Capture the cell that displays the provided text and extract its (x, y) central coordinate. 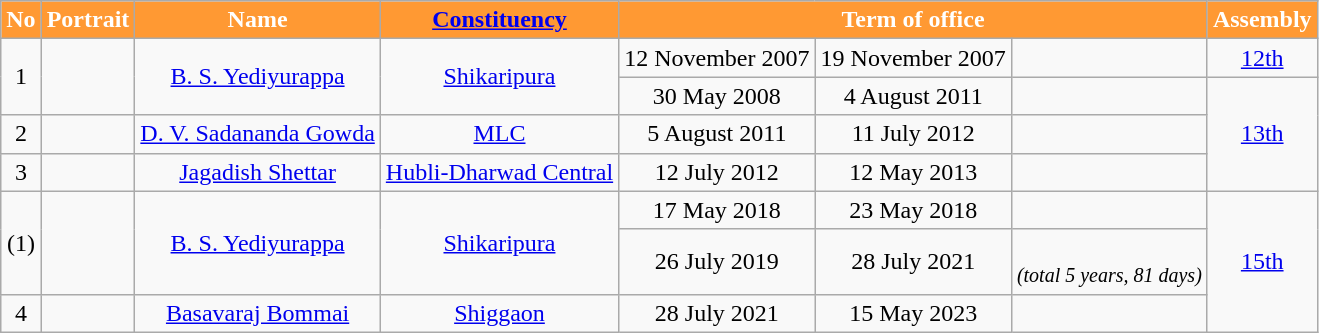
Name (258, 20)
4 August 2011 (913, 96)
4 (21, 313)
Basavaraj Bommai (258, 313)
15 May 2023 (913, 313)
12 May 2013 (913, 172)
Constituency (499, 20)
23 May 2018 (913, 210)
D. V. Sadananda Gowda (258, 134)
No (21, 20)
1 (21, 77)
17 May 2018 (717, 210)
12 July 2012 (717, 172)
26 July 2019 (717, 262)
12th (1262, 58)
13th (1262, 134)
Jagadish Shettar (258, 172)
30 May 2008 (717, 96)
12 November 2007 (717, 58)
(total 5 years, 81 days) (1109, 262)
3 (21, 172)
Term of office (914, 20)
11 July 2012 (913, 134)
15th (1262, 262)
MLC (499, 134)
(1) (21, 242)
Assembly (1262, 20)
Shiggaon (499, 313)
2 (21, 134)
19 November 2007 (913, 58)
Portrait (88, 20)
Hubli-Dharwad Central (499, 172)
5 August 2011 (717, 134)
